Return [X, Y] of the center of cell containing provided text 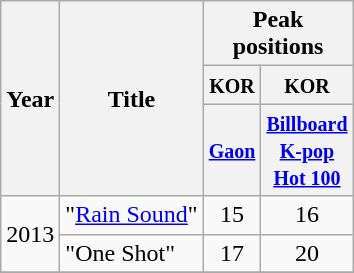
Gaon [232, 150]
Title [132, 98]
Billboard K-pop Hot 100 [307, 150]
Year [30, 98]
20 [307, 253]
"One Shot" [132, 253]
Peak positions [278, 34]
17 [232, 253]
"Rain Sound" [132, 215]
15 [232, 215]
2013 [30, 234]
16 [307, 215]
